Provide the (x, y) coordinate of the cell's center where the given text is located.  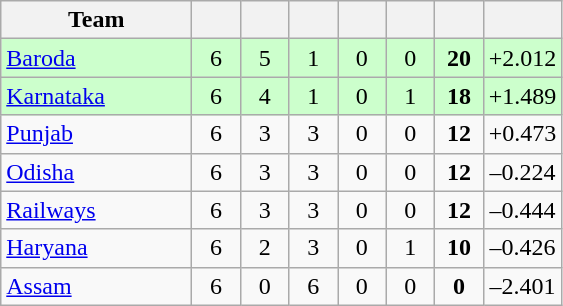
10 (460, 248)
–0.444 (522, 210)
Railways (96, 210)
5 (264, 58)
Team (96, 20)
+2.012 (522, 58)
–2.401 (522, 286)
+1.489 (522, 96)
–0.224 (522, 172)
+0.473 (522, 134)
–0.426 (522, 248)
Punjab (96, 134)
2 (264, 248)
Assam (96, 286)
18 (460, 96)
20 (460, 58)
Karnataka (96, 96)
Baroda (96, 58)
Haryana (96, 248)
4 (264, 96)
Odisha (96, 172)
